Extract the [X, Y] coordinate from the center of the cell holding the provided text.  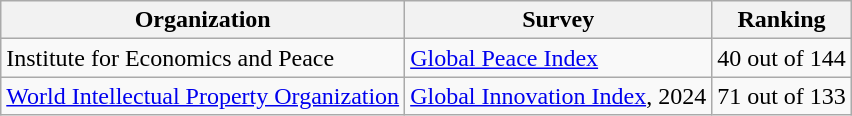
Survey [558, 20]
Institute for Economics and Peace [203, 58]
Organization [203, 20]
World Intellectual Property Organization [203, 96]
40 out of 144 [782, 58]
Global Peace Index [558, 58]
Ranking [782, 20]
71 out of 133 [782, 96]
Global Innovation Index, 2024 [558, 96]
